Identify which cell holds the provided text, then report its (X, Y) central coordinate. 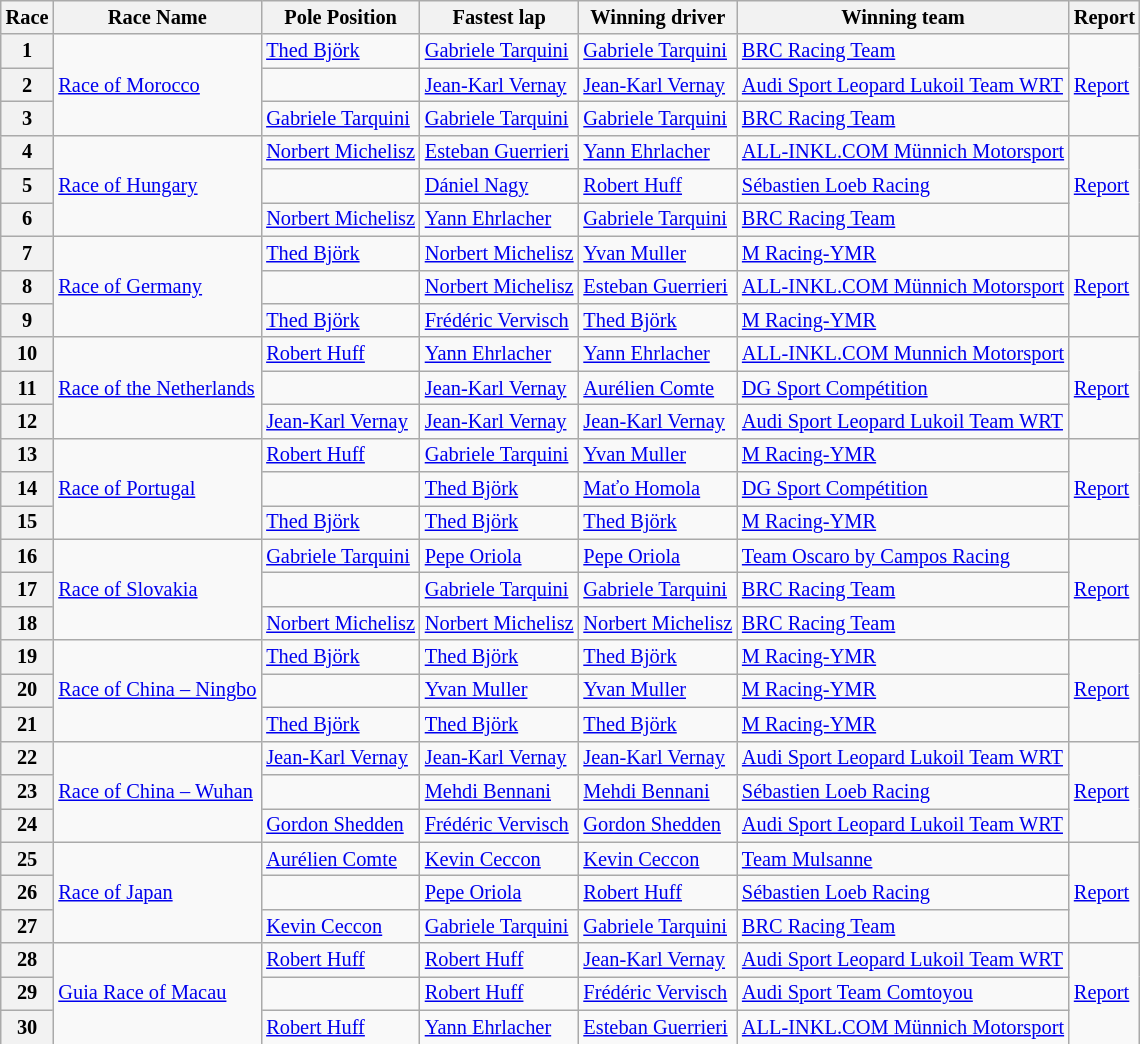
15 (28, 522)
Audi Sport Team Comtoyou (903, 993)
2 (28, 85)
14 (28, 489)
3 (28, 118)
Race of China – Wuhan (157, 792)
Race of Slovakia (157, 590)
Race of Germany (157, 286)
Dániel Nagy (500, 186)
Maťo Homola (658, 489)
13 (28, 455)
Race of Hungary (157, 186)
Fastest lap (500, 17)
8 (28, 287)
Team Mulsanne (903, 859)
1 (28, 51)
4 (28, 152)
10 (28, 354)
Race of Japan (157, 892)
9 (28, 320)
25 (28, 859)
Race of Portugal (157, 488)
24 (28, 825)
20 (28, 690)
5 (28, 186)
23 (28, 791)
Race (28, 17)
Race of Morocco (157, 84)
Guia Race of Macau (157, 994)
29 (28, 993)
21 (28, 724)
17 (28, 589)
Race Name (157, 17)
16 (28, 556)
26 (28, 892)
18 (28, 623)
28 (28, 960)
Pole Position (340, 17)
Winning driver (658, 17)
12 (28, 421)
Team Oscaro by Campos Racing (903, 556)
7 (28, 253)
19 (28, 657)
ALL-INKL.COM Munnich Motorsport (903, 354)
11 (28, 388)
Race of China – Ningbo (157, 690)
6 (28, 219)
27 (28, 926)
Winning team (903, 17)
30 (28, 1027)
22 (28, 758)
Race of the Netherlands (157, 388)
